Provide the (x, y) coordinate of the cell's center where the given text is located.  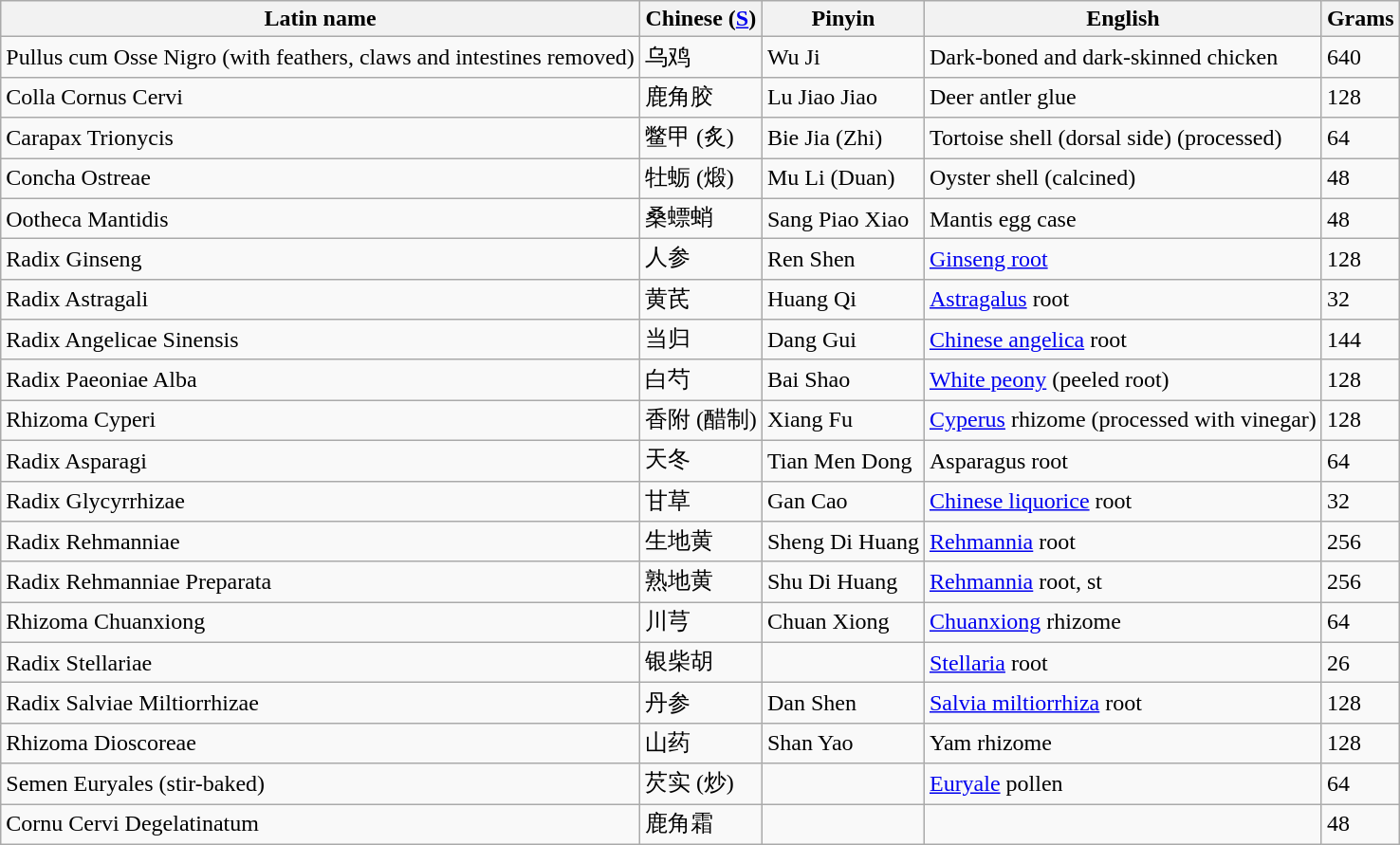
香附 (醋制) (700, 421)
Oyster shell (calcined) (1123, 178)
Astragalus root (1123, 300)
Mantis egg case (1123, 218)
Sheng Di Huang (842, 542)
Radix Rehmanniae (321, 542)
Rehmannia root (1123, 542)
26 (1360, 662)
桑螵蛸 (700, 218)
Ren Shen (842, 260)
Rehmannia root, st (1123, 582)
牡蛎 (煅) (700, 178)
当归 (700, 340)
Euryale pollen (1123, 783)
Radix Paeoniae Alba (321, 379)
640 (1360, 57)
Dan Shen (842, 704)
Chuan Xiong (842, 622)
144 (1360, 340)
Rhizoma Dioscoreae (321, 744)
山药 (700, 744)
Chuanxiong rhizome (1123, 622)
Ginseng root (1123, 260)
Cornu Cervi Degelatinatum (321, 825)
Radix Stellariae (321, 662)
Lu Jiao Jiao (842, 97)
Tian Men Dong (842, 461)
Tortoise shell (dorsal side) (processed) (1123, 138)
Bie Jia (Zhi) (842, 138)
Shan Yao (842, 744)
Radix Glycyrrhizae (321, 501)
Grams (1360, 19)
白芍 (700, 379)
Colla Cornus Cervi (321, 97)
Bai Shao (842, 379)
Shu Di Huang (842, 582)
White peony (peeled root) (1123, 379)
甘草 (700, 501)
人参 (700, 260)
Xiang Fu (842, 421)
天冬 (700, 461)
Deer antler glue (1123, 97)
Cyperus rhizome (processed with vinegar) (1123, 421)
Rhizoma Cyperi (321, 421)
Gan Cao (842, 501)
Chinese angelica root (1123, 340)
芡实 (炒) (700, 783)
Stellaria root (1123, 662)
Pinyin (842, 19)
English (1123, 19)
Mu Li (Duan) (842, 178)
Chinese (S) (700, 19)
黄芪 (700, 300)
Dang Gui (842, 340)
Radix Ginseng (321, 260)
Pullus cum Osse Nigro (with feathers, claws and intestines removed) (321, 57)
Dark-boned and dark-skinned chicken (1123, 57)
Sang Piao Xiao (842, 218)
Semen Euryales (stir-baked) (321, 783)
Carapax Trionycis (321, 138)
川芎 (700, 622)
鳖甲 (炙) (700, 138)
Rhizoma Chuanxiong (321, 622)
熟地黄 (700, 582)
生地黄 (700, 542)
Radix Angelicae Sinensis (321, 340)
鹿角胶 (700, 97)
Yam rhizome (1123, 744)
Latin name (321, 19)
乌鸡 (700, 57)
Ootheca Mantidis (321, 218)
Chinese liquorice root (1123, 501)
Radix Salviae Miltiorrhizae (321, 704)
Wu Ji (842, 57)
Radix Rehmanniae Preparata (321, 582)
Concha Ostreae (321, 178)
Radix Asparagi (321, 461)
丹参 (700, 704)
鹿角霜 (700, 825)
Radix Astragali (321, 300)
Salvia miltiorrhiza root (1123, 704)
银柴胡 (700, 662)
Asparagus root (1123, 461)
Huang Qi (842, 300)
